Return the (X, Y) coordinate for the center point of the cell that contains the specified text.  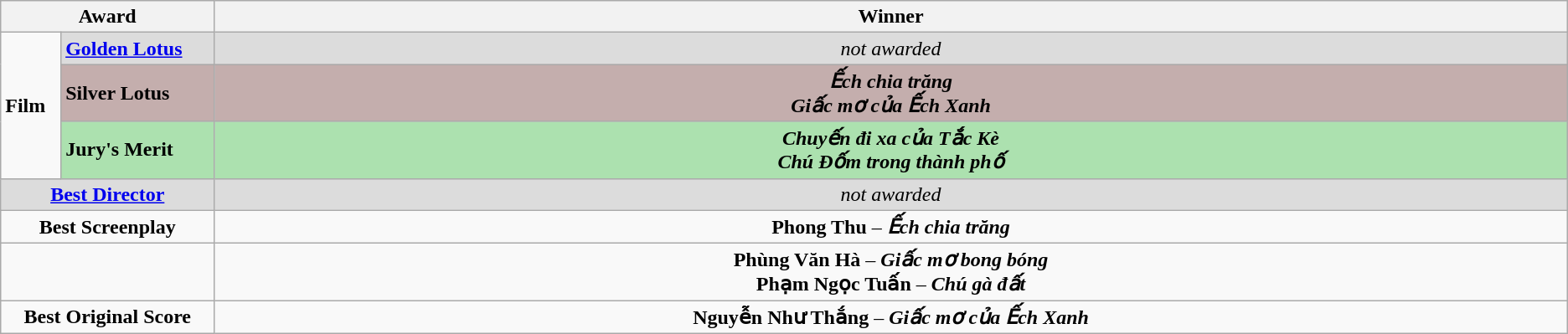
Phùng Văn Hà – Giấc mơ bong bóngPhạm Ngọc Tuấn – Chú gà đất (891, 272)
Best Screenplay (107, 227)
Best Director (107, 194)
Golden Lotus (137, 49)
Nguyễn Như Thắng – Giấc mơ của Ếch Xanh (891, 317)
Ếch chia trăngGiấc mơ của Ếch Xanh (891, 93)
Award (107, 17)
Silver Lotus (137, 93)
Jury's Merit (137, 150)
Film (31, 105)
Chuyến đi xa của Tắc KèChú Đốm trong thành phố (891, 150)
Phong Thu – Ếch chia trăng (891, 227)
Best Original Score (107, 317)
Winner (891, 17)
